Provide the [x, y] coordinate of the cell's center where the given text is located.  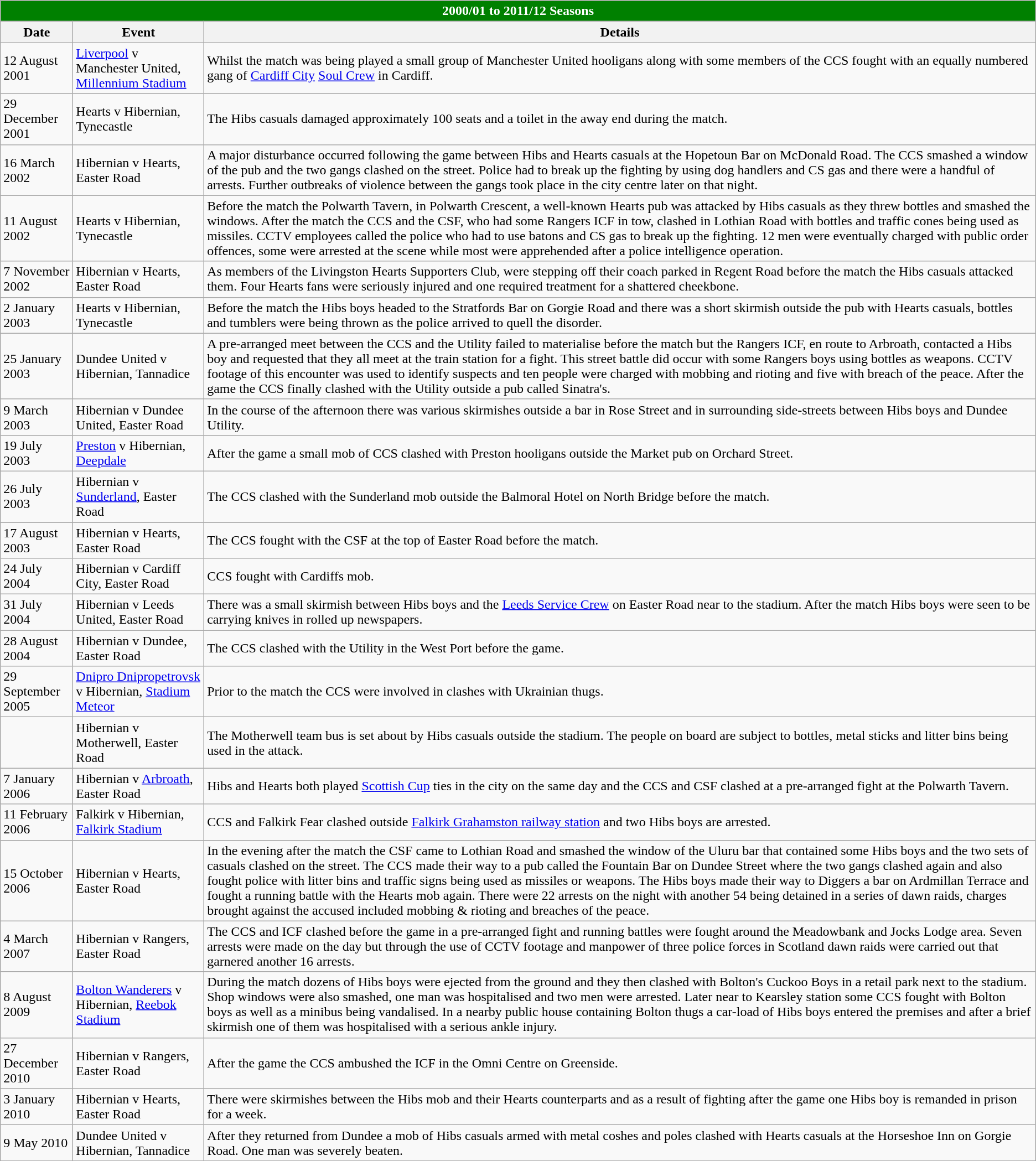
17 August 2003 [37, 540]
Date [37, 32]
8 August 2009 [37, 1005]
15 October 2006 [37, 880]
26 July 2003 [37, 496]
CCS and Falkirk Fear clashed outside Falkirk Grahamston railway station and two Hibs boys are arrested. [620, 822]
CCS fought with Cardiffs mob. [620, 577]
24 July 2004 [37, 577]
7 January 2006 [37, 786]
Event [138, 32]
27 December 2010 [37, 1063]
4 March 2007 [37, 946]
31 July 2004 [37, 612]
2 January 2003 [37, 315]
28 August 2004 [37, 649]
25 January 2003 [37, 366]
Hibernian v Dundee United, Easter Road [138, 417]
The CCS fought with the CSF at the top of Easter Road before the match. [620, 540]
16 March 2002 [37, 170]
9 May 2010 [37, 1142]
After the game a small mob of CCS clashed with Preston hooligans outside the Market pub on Orchard Street. [620, 453]
Dnipro Dnipropetrovsk v Hibernian, Stadium Meteor [138, 692]
Hibernian v Leeds United, Easter Road [138, 612]
Liverpool v Manchester United, Millennium Stadium [138, 68]
Hibernian v Dundee, Easter Road [138, 649]
9 March 2003 [37, 417]
11 August 2002 [37, 228]
11 February 2006 [37, 822]
Hibernian v Cardiff City, Easter Road [138, 577]
Falkirk v Hibernian, Falkirk Stadium [138, 822]
Hibs and Hearts both played Scottish Cup ties in the city on the same day and the CCS and CSF clashed at a pre-arranged fight at the Polwarth Tavern. [620, 786]
29 September 2005 [37, 692]
Hibernian v Sunderland, Easter Road [138, 496]
12 August 2001 [37, 68]
29 December 2001 [37, 119]
Details [620, 32]
7 November 2002 [37, 279]
Hibernian v Arbroath, Easter Road [138, 786]
Prior to the match the CCS were involved in clashes with Ukrainian thugs. [620, 692]
2000/01 to 2011/12 Seasons [518, 11]
The Hibs casuals damaged approximately 100 seats and a toilet in the away end during the match. [620, 119]
The CCS clashed with the Sunderland mob outside the Balmoral Hotel on North Bridge before the match. [620, 496]
Bolton Wanderers v Hibernian, Reebok Stadium [138, 1005]
19 July 2003 [37, 453]
Hibernian v Motherwell, Easter Road [138, 743]
Preston v Hibernian, Deepdale [138, 453]
3 January 2010 [37, 1107]
After the game the CCS ambushed the ICF in the Omni Centre on Greenside. [620, 1063]
The CCS clashed with the Utility in the West Port before the game. [620, 649]
